Identify which cell holds the provided text, then report its [x, y] central coordinate. 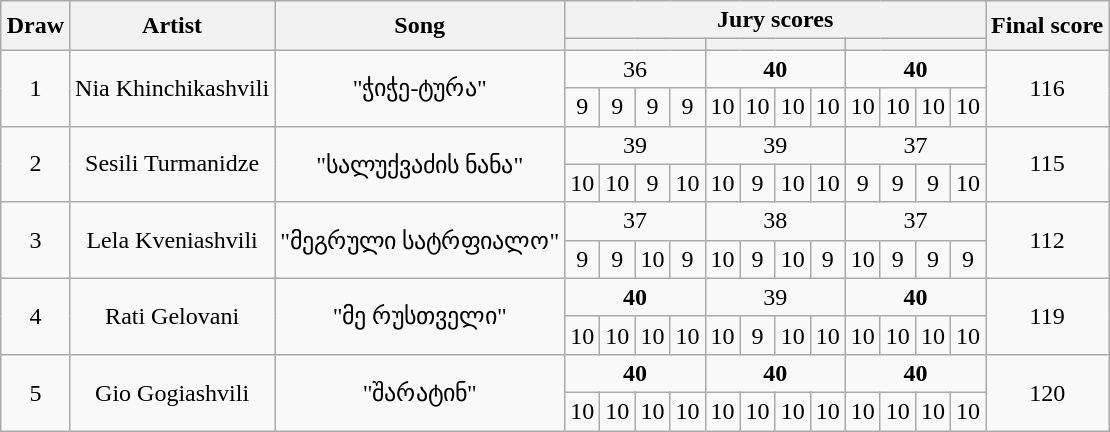
"მეგრული სატრფიალო" [420, 240]
5 [35, 392]
36 [635, 69]
120 [1048, 392]
"სალუქვაძის ნანა" [420, 164]
4 [35, 316]
1 [35, 88]
115 [1048, 164]
Rati Gelovani [172, 316]
2 [35, 164]
"შარატინ" [420, 392]
38 [775, 221]
"მე რუსთველი" [420, 316]
Draw [35, 26]
Nia Khinchikashvili [172, 88]
119 [1048, 316]
"ჭიჭე-ტურა" [420, 88]
Jury scores [776, 20]
Song [420, 26]
Final score [1048, 26]
Lela Kveniashvili [172, 240]
3 [35, 240]
Gio Gogiashvili [172, 392]
Artist [172, 26]
116 [1048, 88]
Sesili Turmanidze [172, 164]
112 [1048, 240]
